For the text-containing cell, return its midpoint in [x, y] coordinate format. 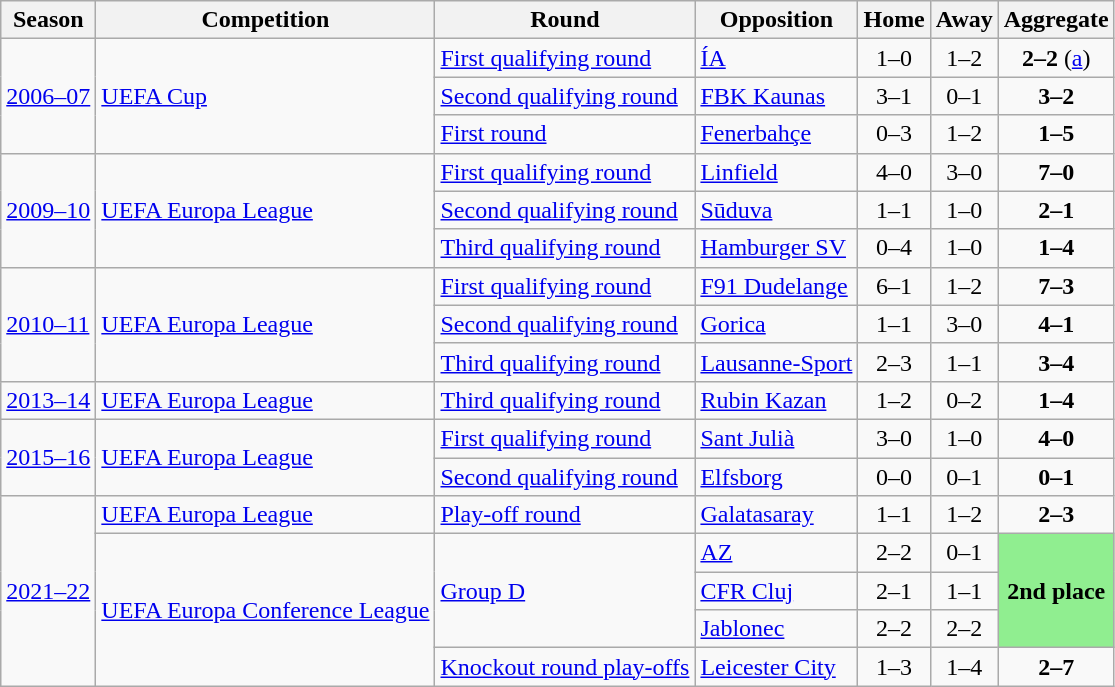
UEFA Europa Conference League [266, 610]
AZ [776, 553]
4–1 [1056, 324]
Rubin Kazan [776, 400]
Aggregate [1056, 20]
Away [964, 20]
7–3 [1056, 286]
2009–10 [48, 210]
Opposition [776, 20]
UEFA Cup [266, 96]
2nd place [1056, 591]
Competition [266, 20]
1–3 [894, 667]
Lausanne-Sport [776, 362]
2006–07 [48, 96]
2–2 (a) [1056, 58]
0–3 [894, 134]
Elfsborg [776, 477]
FBK Kaunas [776, 96]
Group D [565, 591]
2010–11 [48, 324]
Galatasaray [776, 515]
Fenerbahçe [776, 134]
Sūduva [776, 210]
Knockout round play-offs [565, 667]
3–4 [1056, 362]
2015–16 [48, 457]
F91 Dudelange [776, 286]
3–1 [894, 96]
Linfield [776, 172]
Season [48, 20]
2013–14 [48, 400]
0–2 [964, 400]
Play-off round [565, 515]
Hamburger SV [776, 248]
2–7 [1056, 667]
First round [565, 134]
0–0 [894, 477]
ÍA [776, 58]
7–0 [1056, 172]
2021–22 [48, 591]
Sant Julià [776, 438]
Round [565, 20]
CFR Cluj [776, 591]
0–4 [894, 248]
1–5 [1056, 134]
Gorica [776, 324]
6–1 [894, 286]
Leicester City [776, 667]
3–2 [1056, 96]
Home [894, 20]
Jablonec [776, 629]
